Locate the cell with the specified text and output its (X, Y) center coordinate. 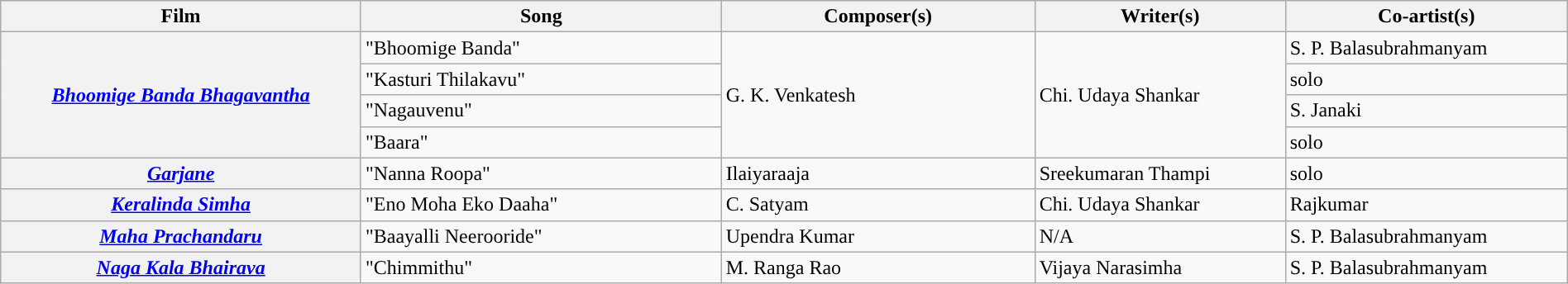
"Kasturi Thilakavu" (541, 79)
M. Ranga Rao (878, 267)
C. Satyam (878, 205)
"Eno Moha Eko Daaha" (541, 205)
Bhoomige Banda Bhagavantha (181, 95)
"Chimmithu" (541, 267)
Song (541, 17)
Composer(s) (878, 17)
Ilaiyaraaja (878, 173)
Maha Prachandaru (181, 236)
S. Janaki (1426, 111)
"Nanna Roopa" (541, 173)
Garjane (181, 173)
Film (181, 17)
Keralinda Simha (181, 205)
Naga Kala Bhairava (181, 267)
Upendra Kumar (878, 236)
G. K. Venkatesh (878, 95)
"Nagauvenu" (541, 111)
Rajkumar (1426, 205)
Writer(s) (1159, 17)
Vijaya Narasimha (1159, 267)
"Bhoomige Banda" (541, 48)
"Baara" (541, 142)
"Baayalli Neerooride" (541, 236)
N/A (1159, 236)
Sreekumaran Thampi (1159, 173)
Co-artist(s) (1426, 17)
